Output the [X, Y] coordinate of the center of the cell containing the given text.  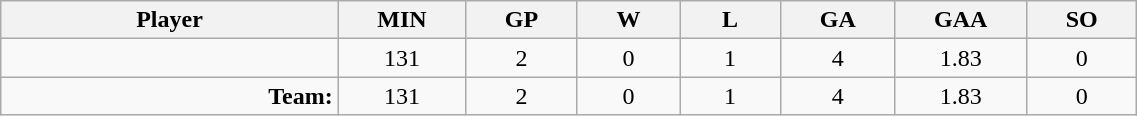
L [730, 20]
SO [1081, 20]
W [628, 20]
GA [838, 20]
GP [522, 20]
Team: [170, 96]
GAA [961, 20]
Player [170, 20]
MIN [402, 20]
